Identify which cell holds the provided text, then report its (x, y) central coordinate. 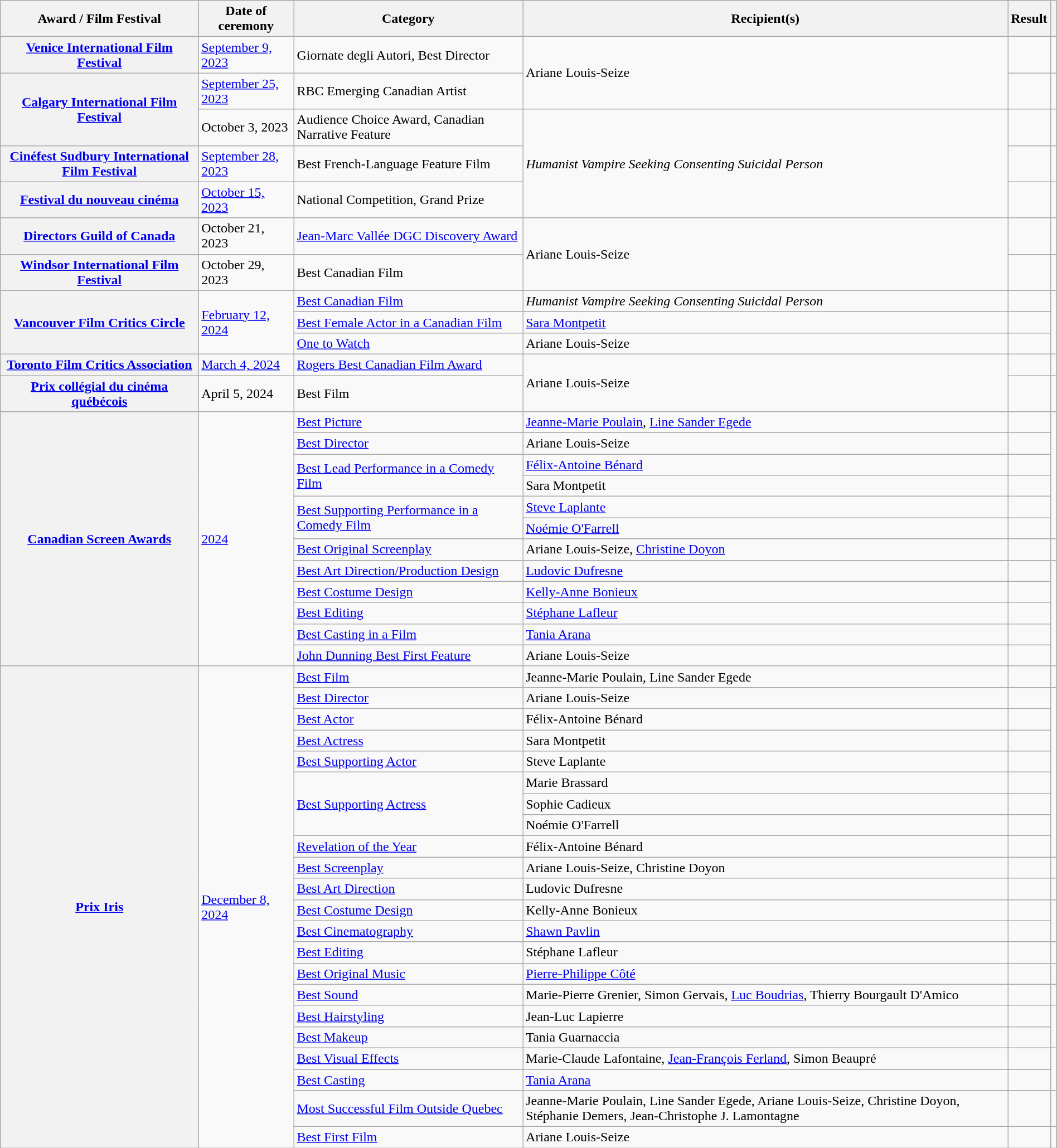
Best Sound (408, 995)
Sophie Cadieux (765, 804)
2024 (246, 539)
Windsor International Film Festival (99, 272)
Best Female Actor in a Canadian Film (408, 322)
Giornate degli Autori, Best Director (408, 55)
Best Original Music (408, 974)
September 9, 2023 (246, 55)
Marie-Pierre Grenier, Simon Gervais, Luc Boudrias, Thierry Bourgault D'Amico (765, 995)
Pierre-Philippe Côté (765, 974)
October 15, 2023 (246, 200)
Jean-Marc Vallée DGC Discovery Award (408, 236)
Venice International Film Festival (99, 55)
Cinéfest Sudbury International Film Festival (99, 164)
Shawn Pavlin (765, 931)
Date of ceremony (246, 19)
Best Visual Effects (408, 1058)
February 12, 2024 (246, 322)
Canadian Screen Awards (99, 539)
Result (1029, 19)
October 29, 2023 (246, 272)
Most Successful Film Outside Quebec (408, 1109)
Best Art Direction (408, 889)
Best French-Language Feature Film (408, 164)
Best Picture (408, 422)
Audience Choice Award, Canadian Narrative Feature (408, 127)
Calgary International Film Festival (99, 109)
Best Actor (408, 719)
One to Watch (408, 343)
Directors Guild of Canada (99, 236)
Best Casting in a Film (408, 634)
Prix Iris (99, 907)
Best Original Screenplay (408, 549)
John Dunning Best First Feature (408, 655)
Vancouver Film Critics Circle (99, 322)
Best Cinematography (408, 931)
Best Supporting Performance in a Comedy Film (408, 518)
September 28, 2023 (246, 164)
March 4, 2024 (246, 364)
Marie Brassard (765, 783)
Tania Guarnaccia (765, 1037)
Best Casting (408, 1079)
Category (408, 19)
National Competition, Grand Prize (408, 200)
Rogers Best Canadian Film Award (408, 364)
Best Supporting Actress (408, 804)
Award / Film Festival (99, 19)
RBC Emerging Canadian Artist (408, 91)
Best Actress (408, 741)
October 3, 2023 (246, 127)
Best Makeup (408, 1037)
December 8, 2024 (246, 907)
September 25, 2023 (246, 91)
Best First Film (408, 1137)
Best Hairstyling (408, 1016)
Jeanne-Marie Poulain, Line Sander Egede, Ariane Louis-Seize, Christine Doyon, Stéphanie Demers, Jean-Christophe J. Lamontagne (765, 1109)
Best Screenplay (408, 868)
Prix collégial du cinéma québécois (99, 393)
Festival du nouveau cinéma (99, 200)
Toronto Film Critics Association (99, 364)
April 5, 2024 (246, 393)
Best Art Direction/Production Design (408, 571)
Revelation of the Year (408, 847)
October 21, 2023 (246, 236)
Best Lead Performance in a Comedy Film (408, 475)
Recipient(s) (765, 19)
Best Supporting Actor (408, 762)
Jean-Luc Lapierre (765, 1016)
Marie-Claude Lafontaine, Jean-François Ferland, Simon Beaupré (765, 1058)
